Return the [X, Y] coordinate for the center point of the cell that contains the specified text.  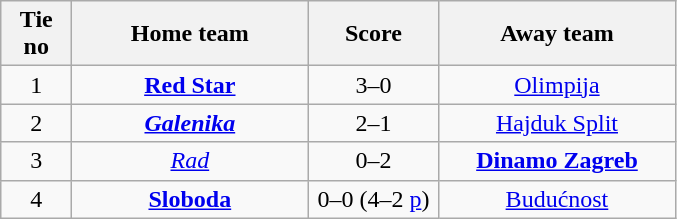
3 [36, 161]
Tie no [36, 34]
Olimpija [557, 85]
4 [36, 199]
Home team [190, 34]
Dinamo Zagreb [557, 161]
Score [374, 34]
0–0 (4–2 p) [374, 199]
2–1 [374, 123]
2 [36, 123]
0–2 [374, 161]
Hajduk Split [557, 123]
Galenika [190, 123]
Rad [190, 161]
Sloboda [190, 199]
Red Star [190, 85]
Budućnost [557, 199]
1 [36, 85]
3–0 [374, 85]
Away team [557, 34]
